Scan for the cell matching the given text and deliver its (x, y) coordinate at center. 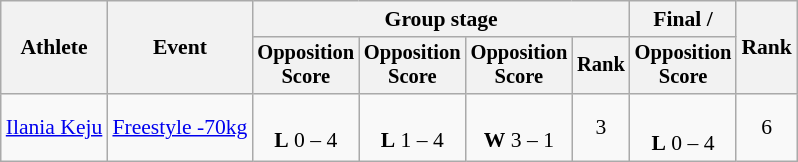
Event (180, 48)
Ilania Keju (54, 128)
Final / (684, 19)
6 (766, 128)
L 1 – 4 (412, 128)
Group stage (440, 19)
Athlete (54, 48)
3 (601, 128)
W 3 – 1 (520, 128)
Freestyle -70kg (180, 128)
